Determine the (X, Y) coordinate at the center of the cell enclosing the given text.  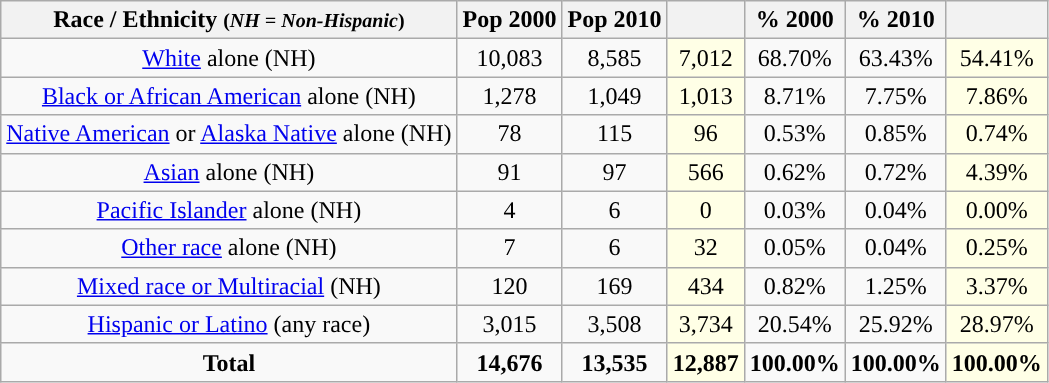
12,887 (706, 362)
Hispanic or Latino (any race) (229, 324)
% 2010 (896, 20)
120 (510, 286)
3.37% (996, 286)
Native American or Alaska Native alone (NH) (229, 134)
Mixed race or Multiracial (NH) (229, 286)
78 (510, 134)
3,508 (614, 324)
Race / Ethnicity (NH = Non-Hispanic) (229, 20)
10,083 (510, 58)
White alone (NH) (229, 58)
169 (614, 286)
28.97% (996, 324)
97 (614, 172)
Black or African American alone (NH) (229, 96)
7 (510, 248)
8.71% (794, 96)
20.54% (794, 324)
0.05% (794, 248)
7.75% (896, 96)
8,585 (614, 58)
Pacific Islander alone (NH) (229, 210)
Pop 2010 (614, 20)
434 (706, 286)
25.92% (896, 324)
0.53% (794, 134)
566 (706, 172)
91 (510, 172)
1,049 (614, 96)
54.41% (996, 58)
4 (510, 210)
7,012 (706, 58)
96 (706, 134)
32 (706, 248)
68.70% (794, 58)
4.39% (996, 172)
0.03% (794, 210)
7.86% (996, 96)
0.85% (896, 134)
3,015 (510, 324)
Other race alone (NH) (229, 248)
13,535 (614, 362)
0.00% (996, 210)
0.72% (896, 172)
Asian alone (NH) (229, 172)
3,734 (706, 324)
% 2000 (794, 20)
Pop 2000 (510, 20)
1,013 (706, 96)
0 (706, 210)
115 (614, 134)
Total (229, 362)
1.25% (896, 286)
0.25% (996, 248)
0.82% (794, 286)
63.43% (896, 58)
14,676 (510, 362)
0.62% (794, 172)
1,278 (510, 96)
0.74% (996, 134)
